Extract the [x, y] coordinate from the center of the cell holding the provided text.  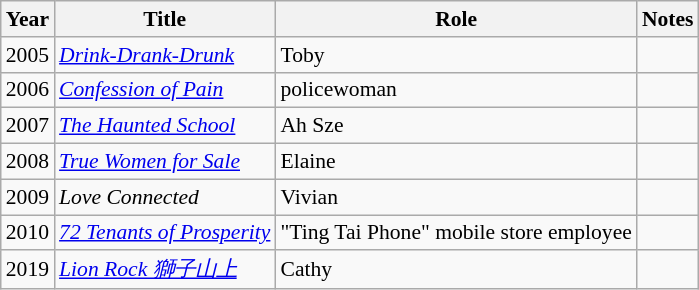
Notes [668, 19]
2005 [28, 55]
2009 [28, 197]
Love Connected [164, 197]
"Ting Tai Phone" mobile store employee [456, 233]
Title [164, 19]
Role [456, 19]
Confession of Pain [164, 90]
Cathy [456, 270]
True Women for Sale [164, 162]
Elaine [456, 162]
2019 [28, 270]
policewoman [456, 90]
Drink-Drank-Drunk [164, 55]
The Haunted School [164, 126]
2010 [28, 233]
72 Tenants of Prosperity [164, 233]
2007 [28, 126]
Year [28, 19]
Ah Sze [456, 126]
2006 [28, 90]
Vivian [456, 197]
Lion Rock 獅子山上 [164, 270]
Toby [456, 55]
2008 [28, 162]
